Find where the given text appears and provide that cell's center as (x, y) coordinate. 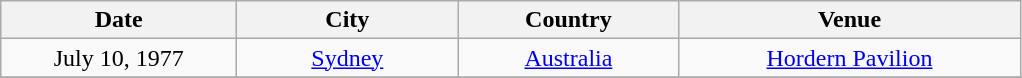
City (348, 20)
Australia (568, 58)
July 10, 1977 (119, 58)
Venue (850, 20)
Sydney (348, 58)
Hordern Pavilion (850, 58)
Date (119, 20)
Country (568, 20)
